Capture the cell that displays the provided text and extract its (X, Y) central coordinate. 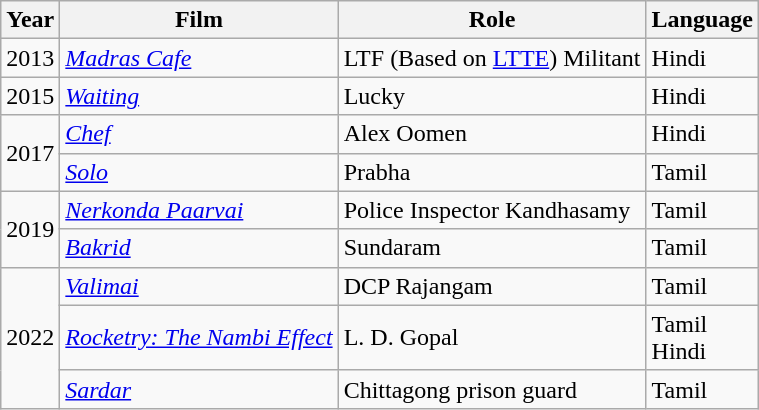
Rocketry: The Nambi Effect (199, 338)
2022 (30, 338)
Chittagong prison guard (492, 389)
Prabha (492, 172)
Year (30, 20)
TamilHindi (702, 338)
Solo (199, 172)
DCP Rajangam (492, 286)
Sardar (199, 389)
2015 (30, 96)
Madras Cafe (199, 58)
Film (199, 20)
Lucky (492, 96)
2017 (30, 153)
L. D. Gopal (492, 338)
LTF (Based on LTTE) Militant (492, 58)
2019 (30, 229)
Police Inspector Kandhasamy (492, 210)
Waiting (199, 96)
Language (702, 20)
Bakrid (199, 248)
Alex Oomen (492, 134)
Chef (199, 134)
Nerkonda Paarvai (199, 210)
Role (492, 20)
2013 (30, 58)
Sundaram (492, 248)
Valimai (199, 286)
